Identify which cell holds the provided text, then report its [x, y] central coordinate. 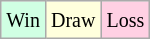
Win [24, 20]
Draw [72, 20]
Loss [126, 20]
